Identify which cell holds the provided text, then report its [X, Y] central coordinate. 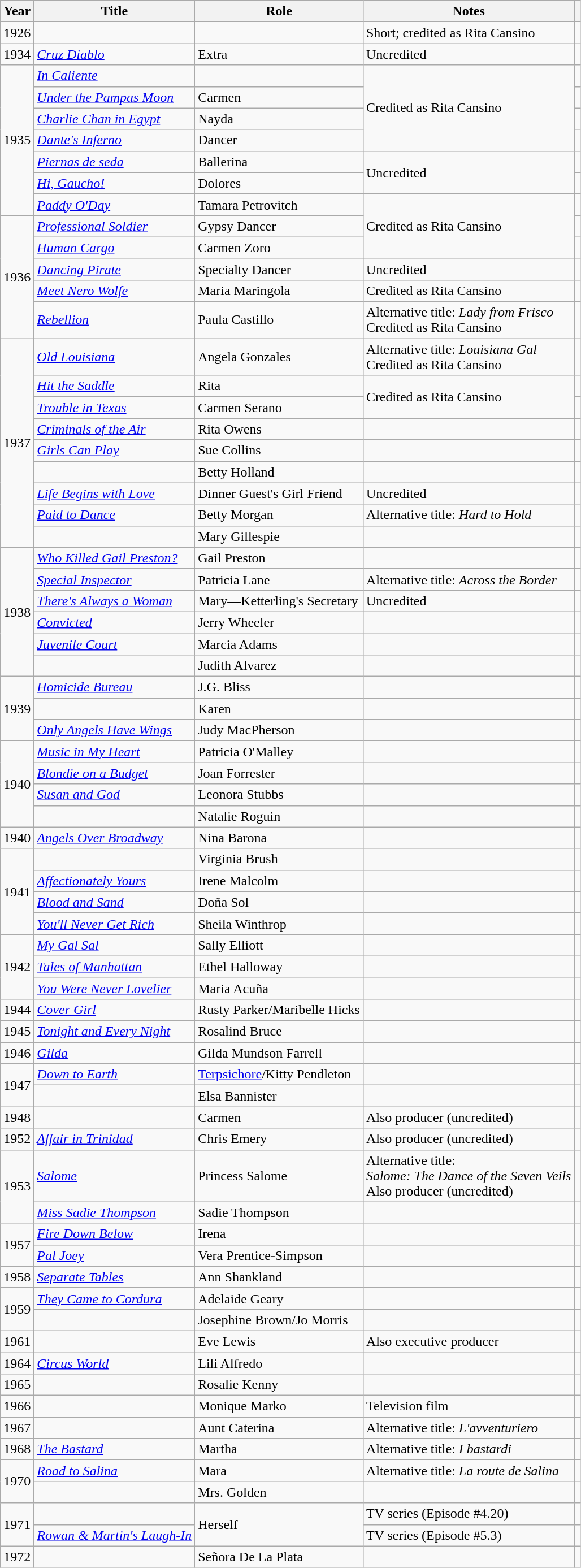
1938 [17, 612]
Blood and Sand [114, 902]
Leonora Stubbs [279, 795]
1941 [17, 891]
Rita Owens [279, 429]
Alternative title: Across the Border [469, 579]
1967 [17, 1428]
Patricia O'Malley [279, 752]
Juvenile Court [114, 644]
Girls Can Play [114, 451]
Aunt Caterina [279, 1428]
Also executive producer [469, 1341]
Meet Nero Wolfe [114, 291]
Monique Marko [279, 1406]
Nayda [279, 119]
1926 [17, 33]
Pal Joey [114, 1255]
Sally Elliott [279, 945]
Herself [279, 1524]
Piernas de seda [114, 162]
1970 [17, 1482]
Princess Salome [279, 1176]
Life Begins with Love [114, 493]
There's Always a Woman [114, 601]
In Caliente [114, 76]
Gail Preston [279, 558]
1939 [17, 709]
Rebellion [114, 320]
Dante's Inferno [114, 140]
Charlie Chan in Egypt [114, 119]
Paid to Dance [114, 515]
Virginia Brush [279, 859]
You'll Never Get Rich [114, 924]
J.G. Bliss [279, 687]
Circus World [114, 1363]
Maria Maringola [279, 291]
They Came to Cordura [114, 1298]
Alternative title: L'avventuriero [469, 1428]
Ethel Halloway [279, 967]
Year [17, 11]
Elsa Bannister [279, 1096]
1952 [17, 1139]
Gilda Mundson Farrell [279, 1053]
Tamara Petrovitch [279, 205]
Jerry Wheeler [279, 622]
Sheila Winthrop [279, 924]
1971 [17, 1524]
Dolores [279, 183]
1972 [17, 1557]
Rowan & Martin's Laugh-In [114, 1535]
Betty Holland [279, 472]
Joan Forrester [279, 773]
Salome [114, 1176]
Cruz Diablo [114, 54]
1936 [17, 277]
Alternative title: I bastardi [469, 1449]
1968 [17, 1449]
Josephine Brown/Jo Morris [279, 1320]
Title [114, 11]
Human Cargo [114, 248]
Susan and God [114, 795]
Angels Over Broadway [114, 838]
Patricia Lane [279, 579]
1947 [17, 1085]
Señora De La Plata [279, 1557]
1942 [17, 967]
Nina Barona [279, 838]
Separate Tables [114, 1277]
Blondie on a Budget [114, 773]
Convicted [114, 622]
Only Angels Have Wings [114, 730]
1935 [17, 140]
Miss Sadie Thompson [114, 1212]
Irene Malcolm [279, 881]
Adelaide Geary [279, 1298]
Chris Emery [279, 1139]
Betty Morgan [279, 515]
Trouble in Texas [114, 408]
Cover Girl [114, 1010]
Old Louisiana [114, 357]
Alternative title:Salome: The Dance of the Seven VeilsAlso producer (uncredited) [469, 1176]
Under the Pampas Moon [114, 97]
1966 [17, 1406]
Sue Collins [279, 451]
Judy MacPherson [279, 730]
Tales of Manhattan [114, 967]
Karen [279, 709]
Rusty Parker/Maribelle Hicks [279, 1010]
Terpsichore/Kitty Pendleton [279, 1075]
Hit the Saddle [114, 386]
Notes [469, 11]
Rosalind Bruce [279, 1032]
Alternative title: Hard to Hold [469, 515]
Who Killed Gail Preston? [114, 558]
Role [279, 11]
1946 [17, 1053]
Extra [279, 54]
Dancer [279, 140]
1953 [17, 1186]
Gypsy Dancer [279, 226]
1959 [17, 1309]
Affectionately Yours [114, 881]
Criminals of the Air [114, 429]
TV series (Episode #5.3) [469, 1535]
Vera Prentice-Simpson [279, 1255]
Paula Castillo [279, 320]
Tonight and Every Night [114, 1032]
My Gal Sal [114, 945]
Dinner Guest's Girl Friend [279, 493]
Specialty Dancer [279, 270]
Alternative title: Lady from FriscoCredited as Rita Cansino [469, 320]
Sadie Thompson [279, 1212]
Carmen Zoro [279, 248]
Fire Down Below [114, 1234]
Mara [279, 1471]
Doña Sol [279, 902]
Mrs. Golden [279, 1492]
Mary Gillespie [279, 536]
1948 [17, 1117]
You Were Never Lovelier [114, 989]
TV series (Episode #4.20) [469, 1514]
Professional Soldier [114, 226]
1934 [17, 54]
Lili Alfredo [279, 1363]
Homicide Bureau [114, 687]
Alternative title: La route de Salina [469, 1471]
Alternative title: Louisiana GalCredited as Rita Cansino [469, 357]
1964 [17, 1363]
Angela Gonzales [279, 357]
Martha [279, 1449]
Judith Alvarez [279, 666]
1944 [17, 1010]
1945 [17, 1032]
Natalie Roguin [279, 816]
Rosalie Kenny [279, 1385]
Hi, Gaucho! [114, 183]
Music in My Heart [114, 752]
Irena [279, 1234]
Television film [469, 1406]
1937 [17, 443]
1958 [17, 1277]
1961 [17, 1341]
Carmen Serano [279, 408]
Affair in Trinidad [114, 1139]
Mary—Ketterling's Secretary [279, 601]
Special Inspector [114, 579]
Eve Lewis [279, 1341]
1965 [17, 1385]
Down to Earth [114, 1075]
Dancing Pirate [114, 270]
Marcia Adams [279, 644]
Rita [279, 386]
1957 [17, 1245]
Short; credited as Rita Cansino [469, 33]
Ann Shankland [279, 1277]
Ballerina [279, 162]
Gilda [114, 1053]
Paddy O'Day [114, 205]
The Bastard [114, 1449]
Maria Acuña [279, 989]
Road to Salina [114, 1471]
